Find where the given text appears and provide that cell's center as (X, Y) coordinate. 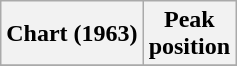
Peakposition (189, 34)
Chart (1963) (72, 34)
